Pinpoint the cell where the given text exists, returning its (x, y) midpoint coordinate. 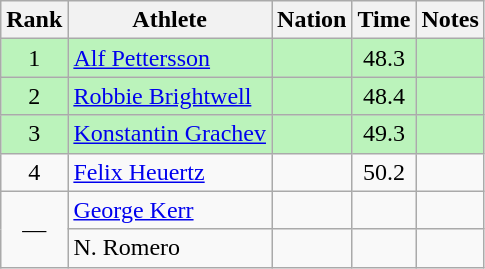
Felix Heuertz (170, 172)
50.2 (384, 172)
48.4 (384, 96)
Konstantin Grachev (170, 134)
2 (34, 96)
Nation (312, 20)
3 (34, 134)
1 (34, 58)
Robbie Brightwell (170, 96)
George Kerr (170, 210)
Athlete (170, 20)
49.3 (384, 134)
Time (384, 20)
Alf Pettersson (170, 58)
Rank (34, 20)
— (34, 229)
48.3 (384, 58)
4 (34, 172)
N. Romero (170, 248)
Notes (450, 20)
